Return [x, y] of the center of cell containing provided text 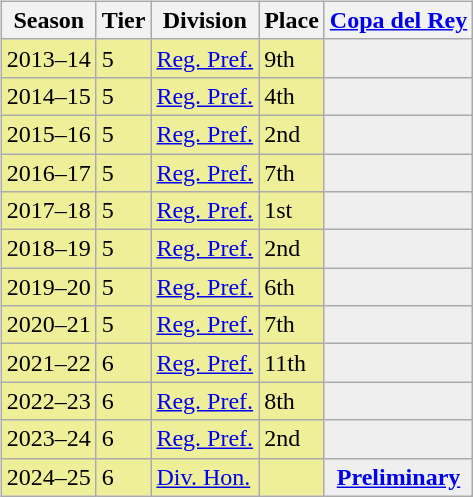
2019–20 [48, 287]
1st [292, 211]
Preliminary [398, 477]
2018–19 [48, 249]
2014–15 [48, 96]
2022–23 [48, 401]
2013–14 [48, 58]
Div. Hon. [205, 477]
Tier [124, 20]
Season [48, 20]
4th [292, 96]
9th [292, 58]
2021–22 [48, 363]
8th [292, 401]
Copa del Rey [398, 20]
2020–21 [48, 325]
Place [292, 20]
Division [205, 20]
2015–16 [48, 134]
2017–18 [48, 211]
6th [292, 287]
2023–24 [48, 439]
2016–17 [48, 173]
2024–25 [48, 477]
11th [292, 363]
